Find where the given text appears and provide that cell's center as [X, Y] coordinate. 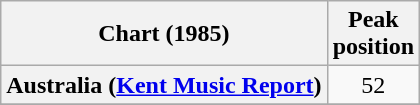
Chart (1985) [164, 34]
52 [373, 85]
Peakposition [373, 34]
Australia (Kent Music Report) [164, 85]
